Detect which cell encompasses the target text, then output its [x, y] center coordinate. 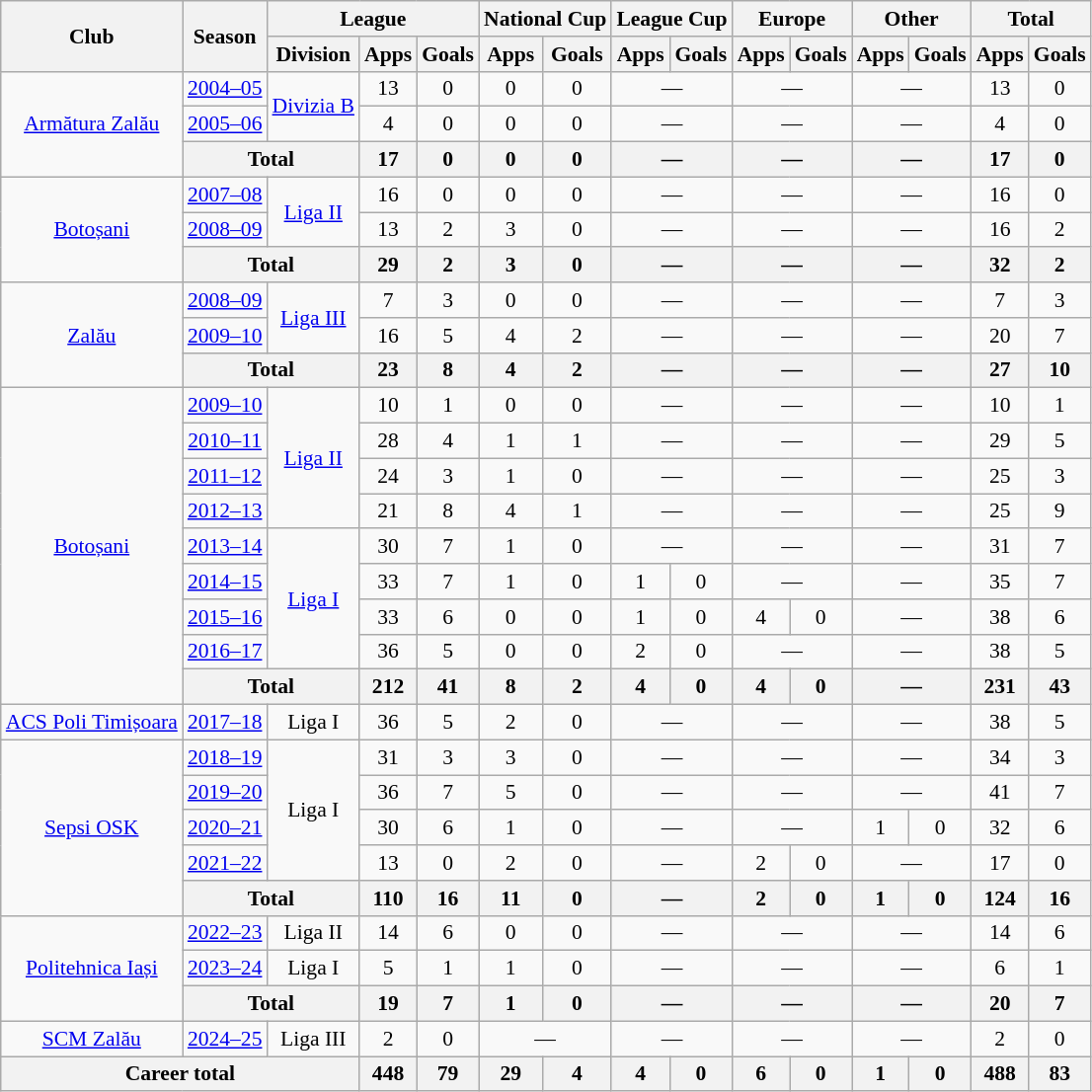
2024–25 [225, 1039]
2020–21 [225, 828]
National Cup [545, 19]
11 [510, 898]
2021–22 [225, 863]
2011–12 [225, 476]
Divizia B [314, 107]
27 [1000, 370]
ACS Poli Timișoara [92, 723]
Career total [180, 1074]
24 [388, 476]
83 [1060, 1074]
2014–15 [225, 582]
Politehnica Iași [92, 968]
2023–24 [225, 969]
2019–20 [225, 793]
League Cup [671, 19]
SCM Zalău [92, 1039]
212 [388, 687]
Division [314, 54]
2005–06 [225, 124]
34 [1000, 757]
21 [388, 511]
2013–14 [225, 547]
488 [1000, 1074]
2016–17 [225, 652]
28 [388, 441]
110 [388, 898]
2007–08 [225, 195]
2022–23 [225, 933]
Zalău [92, 336]
19 [388, 1004]
2017–18 [225, 723]
23 [388, 370]
2018–19 [225, 757]
Sepsi OSK [92, 827]
2004–05 [225, 89]
Europe [792, 19]
Other [912, 19]
448 [388, 1074]
35 [1000, 582]
Season [225, 36]
2012–13 [225, 511]
43 [1060, 687]
League [373, 19]
9 [1060, 511]
Club [92, 36]
2015–16 [225, 617]
Armătura Zalău [92, 124]
124 [1000, 898]
2010–11 [225, 441]
79 [448, 1074]
231 [1000, 687]
